Detect which cell encompasses the target text, then output its (X, Y) center coordinate. 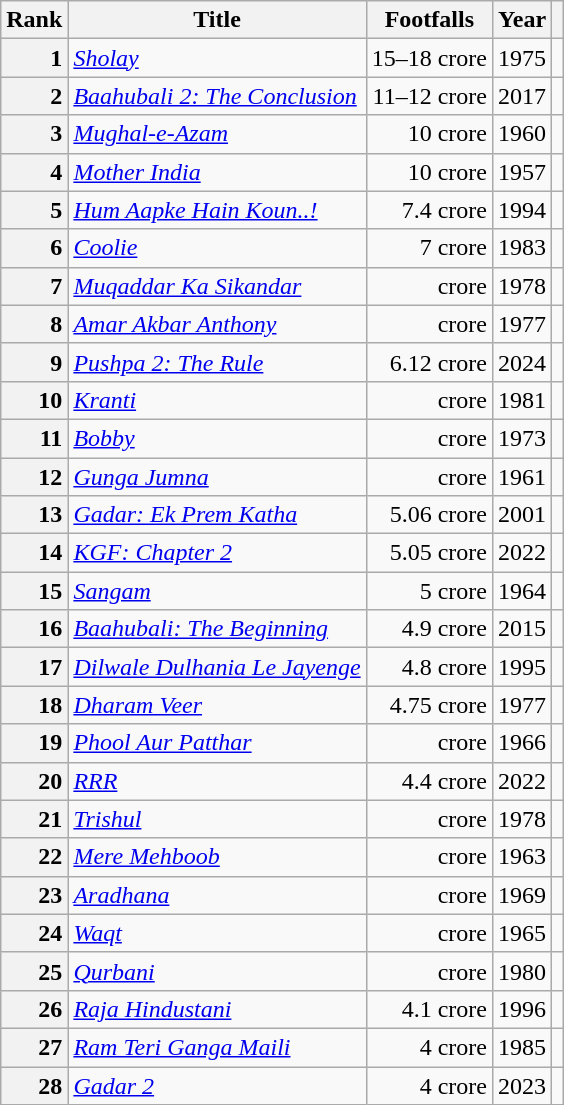
1995 (522, 667)
Pushpa 2: The Rule (217, 362)
10 (34, 400)
Footfalls (429, 20)
2024 (522, 362)
Rank (34, 20)
Gadar 2 (217, 1085)
20 (34, 781)
1966 (522, 743)
KGF: Chapter 2 (217, 553)
1963 (522, 857)
14 (34, 553)
1957 (522, 172)
1969 (522, 895)
1973 (522, 438)
1975 (522, 58)
1961 (522, 477)
5.06 crore (429, 515)
26 (34, 1009)
Waqt (217, 933)
Gadar: Ek Prem Katha (217, 515)
Dharam Veer (217, 705)
25 (34, 971)
Bobby (217, 438)
5 crore (429, 591)
18 (34, 705)
2017 (522, 96)
Hum Aapke Hain Koun..! (217, 210)
5.05 crore (429, 553)
22 (34, 857)
Amar Akbar Anthony (217, 324)
2 (34, 96)
1994 (522, 210)
6 (34, 248)
Sangam (217, 591)
4.9 crore (429, 629)
4.1 crore (429, 1009)
7 (34, 286)
28 (34, 1085)
1985 (522, 1047)
1 (34, 58)
Ram Teri Ganga Maili (217, 1047)
Dilwale Dulhania Le Jayenge (217, 667)
1981 (522, 400)
19 (34, 743)
17 (34, 667)
1996 (522, 1009)
1964 (522, 591)
Aradhana (217, 895)
RRR (217, 781)
5 (34, 210)
7 crore (429, 248)
4.4 crore (429, 781)
4.8 crore (429, 667)
1980 (522, 971)
1965 (522, 933)
Baahubali: The Beginning (217, 629)
Qurbani (217, 971)
3 (34, 134)
Phool Aur Patthar (217, 743)
27 (34, 1047)
Sholay (217, 58)
Kranti (217, 400)
Coolie (217, 248)
7.4 crore (429, 210)
15–18 crore (429, 58)
Mughal-e-Azam (217, 134)
11–12 crore (429, 96)
Baahubali 2: The Conclusion (217, 96)
4.75 crore (429, 705)
Gunga Jumna (217, 477)
Mother India (217, 172)
2015 (522, 629)
15 (34, 591)
2023 (522, 1085)
12 (34, 477)
8 (34, 324)
Year (522, 20)
2001 (522, 515)
11 (34, 438)
Raja Hindustani (217, 1009)
16 (34, 629)
21 (34, 819)
1960 (522, 134)
Trishul (217, 819)
6.12 crore (429, 362)
Muqaddar Ka Sikandar (217, 286)
13 (34, 515)
1983 (522, 248)
Mere Mehboob (217, 857)
Title (217, 20)
4 (34, 172)
23 (34, 895)
9 (34, 362)
24 (34, 933)
